Provide the [x, y] coordinate of the cell's center where the given text is located.  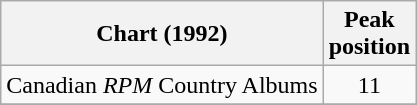
11 [369, 85]
Chart (1992) [162, 34]
Peakposition [369, 34]
Canadian RPM Country Albums [162, 85]
